Identify which cell holds the provided text, then report its (X, Y) central coordinate. 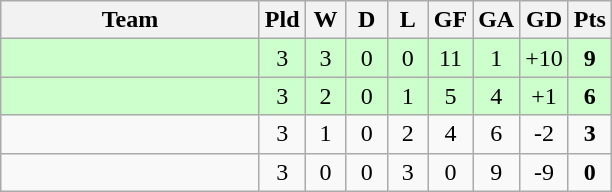
-2 (544, 134)
W (326, 20)
GD (544, 20)
L (408, 20)
+1 (544, 96)
Pld (282, 20)
+10 (544, 58)
GA (496, 20)
-9 (544, 172)
5 (450, 96)
Pts (590, 20)
GF (450, 20)
Team (130, 20)
11 (450, 58)
D (366, 20)
